Return [x, y] of the center of cell containing provided text 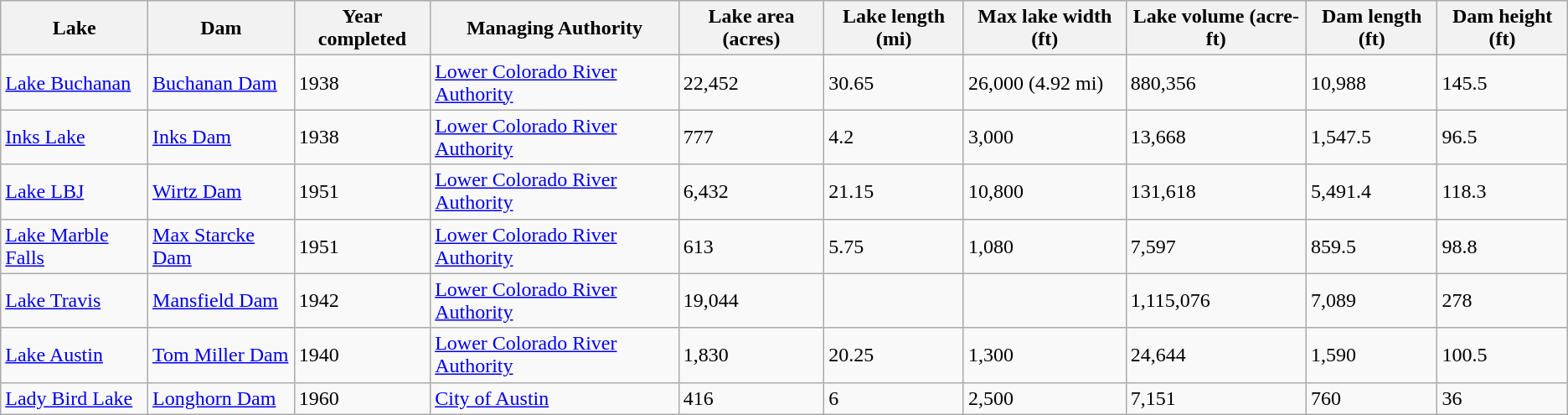
1,590 [1372, 355]
Lake Marble Falls [75, 246]
24,644 [1216, 355]
Lake volume (acre-ft) [1216, 29]
10,800 [1044, 191]
Dam [221, 29]
1940 [362, 355]
3,000 [1044, 137]
Lake Buchanan [75, 82]
Inks Lake [75, 137]
859.5 [1372, 246]
1960 [362, 398]
1,300 [1044, 355]
777 [750, 137]
20.25 [895, 355]
613 [750, 246]
Dam length (ft) [1372, 29]
7,597 [1216, 246]
6,432 [750, 191]
Lake length (mi) [895, 29]
10,988 [1372, 82]
5,491.4 [1372, 191]
880,356 [1216, 82]
131,618 [1216, 191]
6 [895, 398]
Inks Dam [221, 137]
Lake LBJ [75, 191]
30.65 [895, 82]
Mansfield Dam [221, 300]
Buchanan Dam [221, 82]
13,668 [1216, 137]
1,830 [750, 355]
21.15 [895, 191]
1,115,076 [1216, 300]
100.5 [1503, 355]
City of Austin [554, 398]
416 [750, 398]
Longhorn Dam [221, 398]
7,089 [1372, 300]
5.75 [895, 246]
26,000 (4.92 mi) [1044, 82]
Lake Austin [75, 355]
2,500 [1044, 398]
Lady Bird Lake [75, 398]
Wirtz Dam [221, 191]
1942 [362, 300]
145.5 [1503, 82]
22,452 [750, 82]
Lake Travis [75, 300]
Managing Authority [554, 29]
Lake area (acres) [750, 29]
Lake [75, 29]
19,044 [750, 300]
4.2 [895, 137]
1,080 [1044, 246]
Tom Miller Dam [221, 355]
Year completed [362, 29]
Dam height (ft) [1503, 29]
96.5 [1503, 137]
98.8 [1503, 246]
278 [1503, 300]
36 [1503, 398]
7,151 [1216, 398]
Max Starcke Dam [221, 246]
118.3 [1503, 191]
1,547.5 [1372, 137]
Max lake width (ft) [1044, 29]
760 [1372, 398]
